Return the (x, y) coordinate for the center point of the cell that contains the specified text.  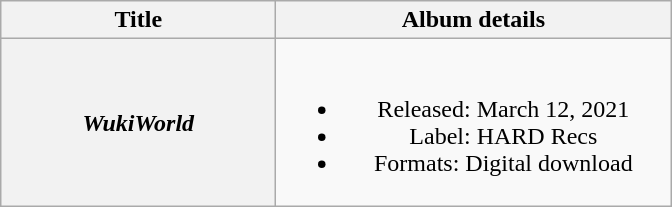
Album details (474, 20)
Title (138, 20)
WukiWorld (138, 122)
Released: March 12, 2021Label: HARD RecsFormats: Digital download (474, 122)
